For the text-containing cell, return its midpoint in (x, y) coordinate format. 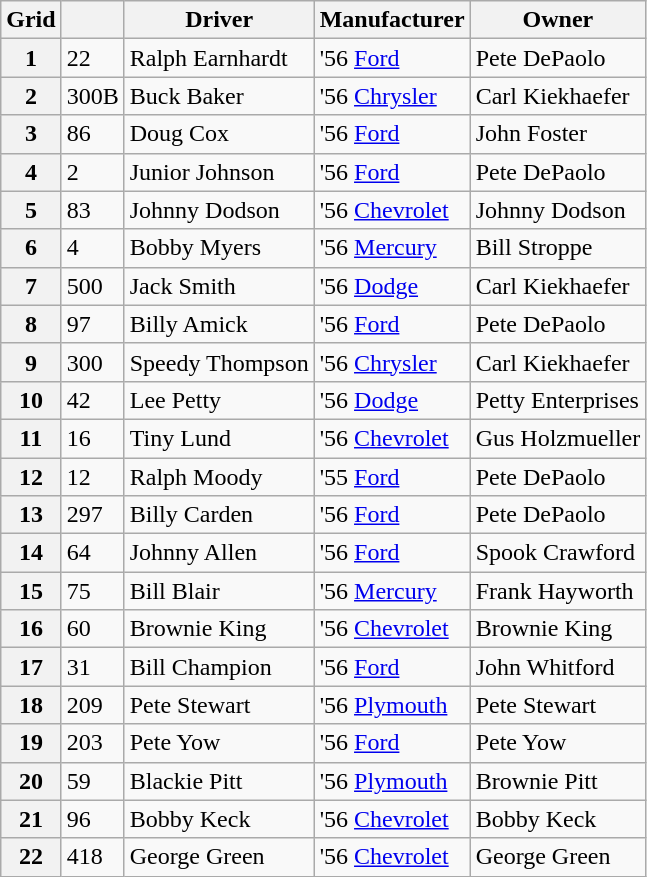
42 (92, 400)
83 (92, 210)
Manufacturer (392, 20)
15 (31, 591)
11 (31, 438)
203 (92, 743)
Grid (31, 20)
Tiny Lund (219, 438)
86 (92, 134)
Blackie Pitt (219, 781)
64 (92, 553)
297 (92, 515)
Ralph Moody (219, 477)
60 (92, 629)
97 (92, 324)
John Foster (558, 134)
31 (92, 667)
Ralph Earnhardt (219, 58)
Petty Enterprises (558, 400)
6 (31, 248)
Bill Stroppe (558, 248)
Billy Carden (219, 515)
Bill Blair (219, 591)
5 (31, 210)
1 (31, 58)
20 (31, 781)
14 (31, 553)
Driver (219, 20)
'55 Ford (392, 477)
9 (31, 362)
209 (92, 705)
Junior Johnson (219, 172)
Bill Champion (219, 667)
Jack Smith (219, 286)
Brownie Pitt (558, 781)
3 (31, 134)
59 (92, 781)
7 (31, 286)
Frank Hayworth (558, 591)
Doug Cox (219, 134)
Billy Amick (219, 324)
Owner (558, 20)
8 (31, 324)
75 (92, 591)
Buck Baker (219, 96)
300 (92, 362)
Speedy Thompson (219, 362)
300B (92, 96)
19 (31, 743)
21 (31, 819)
13 (31, 515)
18 (31, 705)
Bobby Myers (219, 248)
Spook Crawford (558, 553)
Johnny Allen (219, 553)
Lee Petty (219, 400)
10 (31, 400)
John Whitford (558, 667)
418 (92, 857)
17 (31, 667)
500 (92, 286)
Gus Holzmueller (558, 438)
96 (92, 819)
